Locate the cell with the specified text and output its (X, Y) center coordinate. 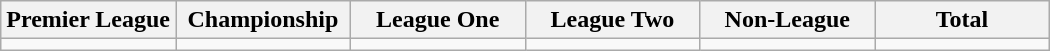
Championship (264, 20)
Non-League (788, 20)
League One (438, 20)
League Two (612, 20)
Premier League (88, 20)
Total (962, 20)
